Scan for the cell matching the given text and deliver its [X, Y] coordinate at center. 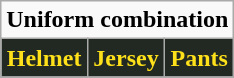
Jersey [126, 58]
Pants [200, 58]
Uniform combination [118, 20]
Helmet [44, 58]
